Detect which cell encompasses the target text, then output its (x, y) center coordinate. 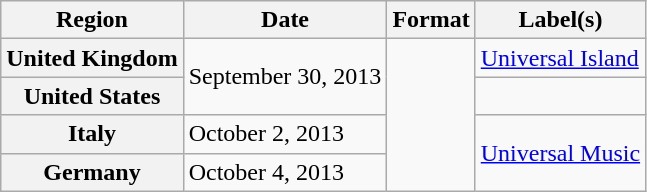
Universal Island (560, 58)
September 30, 2013 (285, 77)
October 4, 2013 (285, 172)
Germany (92, 172)
October 2, 2013 (285, 134)
United States (92, 96)
Italy (92, 134)
Format (431, 20)
Date (285, 20)
Universal Music (560, 153)
Label(s) (560, 20)
Region (92, 20)
United Kingdom (92, 58)
